Identify which cell holds the provided text, then report its (x, y) central coordinate. 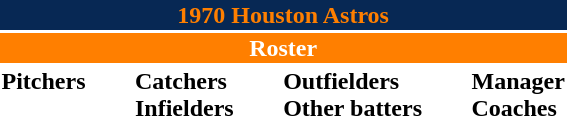
Roster (283, 48)
1970 Houston Astros (283, 15)
